For the text-containing cell, return its midpoint in [X, Y] coordinate format. 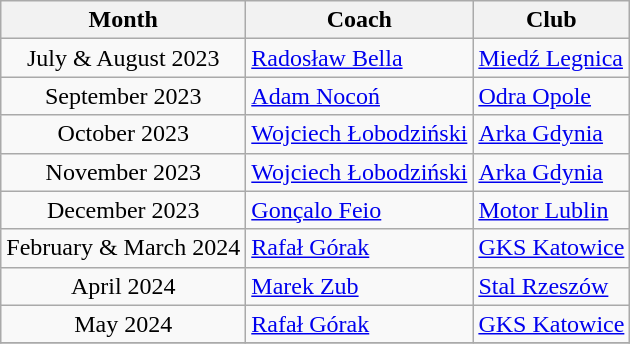
Adam Nocoń [360, 96]
Radosław Bella [360, 58]
February & March 2024 [124, 248]
April 2024 [124, 286]
Stal Rzeszów [552, 286]
December 2023 [124, 210]
Month [124, 20]
Coach [360, 20]
Odra Opole [552, 96]
Miedź Legnica [552, 58]
November 2023 [124, 172]
Club [552, 20]
Gonçalo Feio [360, 210]
Motor Lublin [552, 210]
September 2023 [124, 96]
October 2023 [124, 134]
Marek Zub [360, 286]
May 2024 [124, 324]
July & August 2023 [124, 58]
